Pinpoint the cell where the given text exists, returning its [x, y] midpoint coordinate. 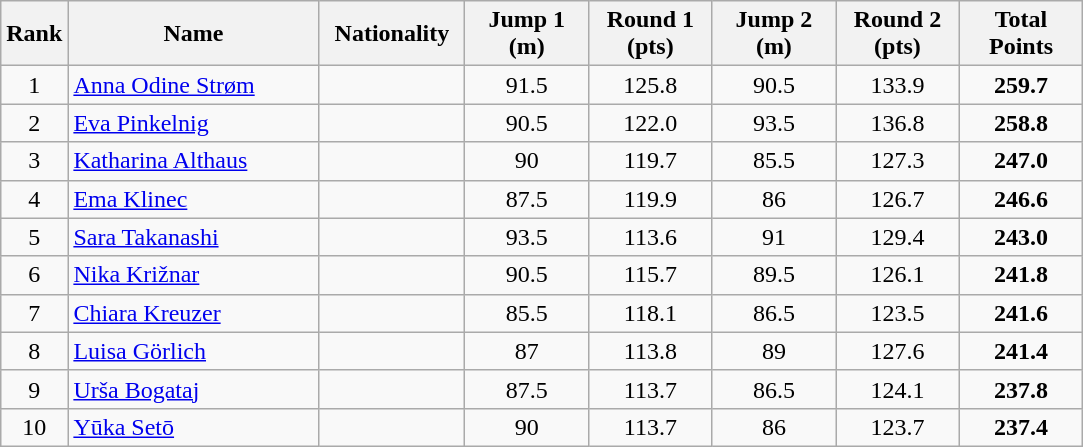
Anna Odine Strøm [194, 85]
119.9 [651, 199]
126.1 [898, 275]
Katharina Althaus [194, 161]
Jump 1 (m) [527, 34]
89.5 [774, 275]
89 [774, 351]
7 [34, 313]
Jump 2 (m) [774, 34]
Eva Pinkelnig [194, 123]
Total Points [1021, 34]
241.4 [1021, 351]
241.8 [1021, 275]
119.7 [651, 161]
124.1 [898, 389]
Luisa Görlich [194, 351]
Chiara Kreuzer [194, 313]
127.6 [898, 351]
Nationality [392, 34]
258.8 [1021, 123]
129.4 [898, 237]
8 [34, 351]
91.5 [527, 85]
113.8 [651, 351]
Name [194, 34]
Sara Takanashi [194, 237]
Round 2 (pts) [898, 34]
237.4 [1021, 427]
123.5 [898, 313]
247.0 [1021, 161]
Rank [34, 34]
5 [34, 237]
115.7 [651, 275]
259.7 [1021, 85]
243.0 [1021, 237]
122.0 [651, 123]
Nika Križnar [194, 275]
10 [34, 427]
87 [527, 351]
Urša Bogataj [194, 389]
123.7 [898, 427]
1 [34, 85]
241.6 [1021, 313]
113.6 [651, 237]
136.8 [898, 123]
126.7 [898, 199]
2 [34, 123]
9 [34, 389]
6 [34, 275]
3 [34, 161]
Round 1 (pts) [651, 34]
125.8 [651, 85]
237.8 [1021, 389]
91 [774, 237]
246.6 [1021, 199]
118.1 [651, 313]
127.3 [898, 161]
Yūka Setō [194, 427]
Ema Klinec [194, 199]
4 [34, 199]
133.9 [898, 85]
